Locate the cell with the specified text and output its [X, Y] center coordinate. 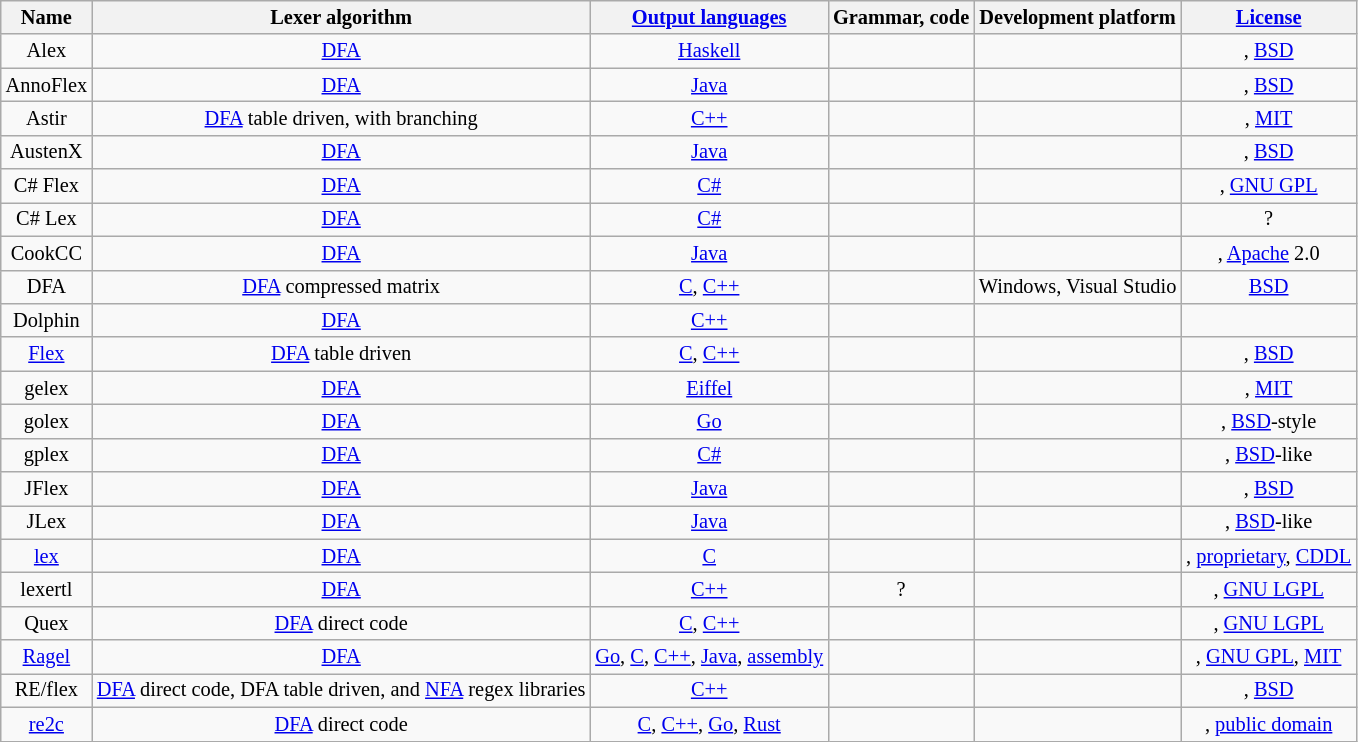
C [709, 556]
lexertl [46, 589]
Flex [46, 354]
RE/flex [46, 690]
golex [46, 421]
gelex [46, 388]
Output languages [709, 17]
, public domain [1268, 724]
, GNU GPL, MIT [1268, 657]
DFA table driven, with branching [341, 118]
License [1268, 17]
Name [46, 17]
Go [709, 421]
Quex [46, 623]
Astir [46, 118]
Windows, Visual Studio [1078, 287]
Alex [46, 51]
re2c [46, 724]
DFA table driven [341, 354]
lex [46, 556]
, Apache 2.0 [1268, 253]
C# Flex [46, 186]
DFA direct code, DFA table driven, and NFA regex libraries [341, 690]
JLex [46, 522]
, BSD-style [1268, 421]
DFA compressed matrix [341, 287]
gplex [46, 455]
Eiffel [709, 388]
Grammar, code [901, 17]
Go, C, C++, Java, assembly [709, 657]
Development platform [1078, 17]
JFlex [46, 489]
Ragel [46, 657]
, proprietary, CDDL [1268, 556]
AustenX [46, 152]
Dolphin [46, 320]
C# Lex [46, 219]
CookCC [46, 253]
C, C++, Go, Rust [709, 724]
, GNU GPL [1268, 186]
BSD [1268, 287]
AnnoFlex [46, 85]
Haskell [709, 51]
Lexer algorithm [341, 17]
